Determine the (x, y) coordinate at the center of the cell enclosing the given text.  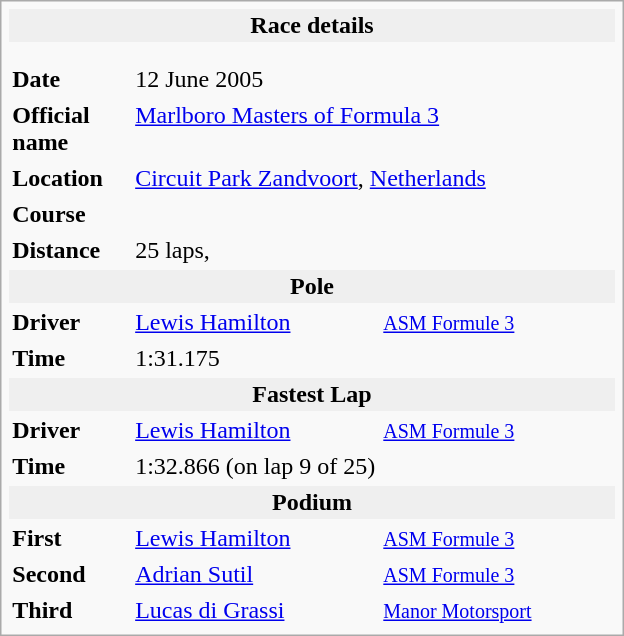
Circuit Park Zandvoort, Netherlands (374, 178)
Lucas di Grassi (254, 610)
Race details (312, 26)
12 June 2005 (254, 80)
Date (69, 80)
Third (69, 610)
Location (69, 178)
1:31.175 (374, 358)
Manor Motorsport (497, 610)
Course (69, 214)
Official name (69, 129)
25 laps, (374, 250)
Marlboro Masters of Formula 3 (374, 129)
Fastest Lap (312, 394)
1:32.866 (on lap 9 of 25) (374, 466)
Pole (312, 286)
Distance (69, 250)
First (69, 538)
Podium (312, 502)
Adrian Sutil (254, 574)
Second (69, 574)
